Detect which cell encompasses the target text, then output its (X, Y) center coordinate. 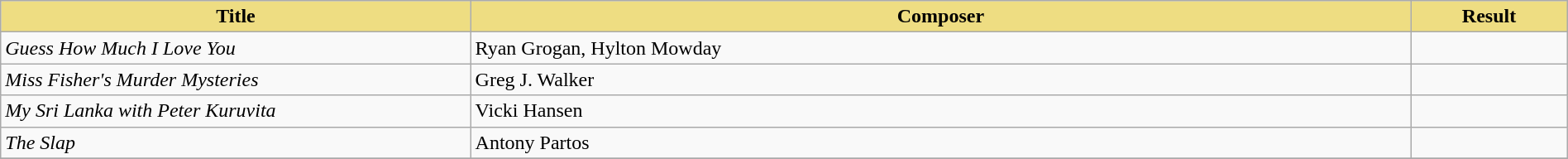
Miss Fisher's Murder Mysteries (236, 79)
Antony Partos (941, 142)
Result (1489, 17)
Vicki Hansen (941, 111)
My Sri Lanka with Peter Kuruvita (236, 111)
Title (236, 17)
Composer (941, 17)
The Slap (236, 142)
Ryan Grogan, Hylton Mowday (941, 48)
Greg J. Walker (941, 79)
Guess How Much I Love You (236, 48)
